Provide the (X, Y) coordinate of the cell's center where the given text is located.  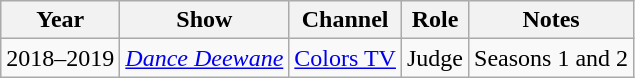
Show (204, 20)
Colors TV (346, 58)
Notes (552, 20)
Judge (434, 58)
Seasons 1 and 2 (552, 58)
Role (434, 20)
Year (60, 20)
Channel (346, 20)
2018–2019 (60, 58)
Dance Deewane (204, 58)
